Search for the cell housing the specified text and yield its (X, Y) center coordinate. 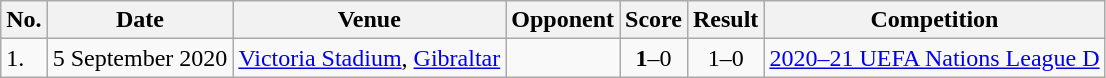
Score (654, 20)
2020–21 UEFA Nations League D (934, 58)
Victoria Stadium, Gibraltar (370, 58)
1. (24, 58)
Venue (370, 20)
No. (24, 20)
Opponent (563, 20)
5 September 2020 (140, 58)
Competition (934, 20)
Date (140, 20)
Result (725, 20)
